Locate the cell with the specified text and output its (X, Y) center coordinate. 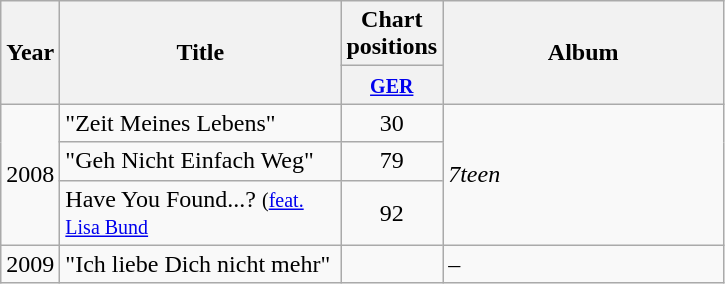
"Zeit Meines Lebens" (200, 123)
2009 (30, 264)
Year (30, 52)
GER (392, 85)
– (584, 264)
Title (200, 52)
7teen (584, 174)
92 (392, 212)
Have You Found...? (feat. Lisa Bund (200, 212)
2008 (30, 174)
Chart positions (392, 34)
Album (584, 52)
30 (392, 123)
"Geh Nicht Einfach Weg" (200, 161)
"Ich liebe Dich nicht mehr" (200, 264)
79 (392, 161)
